Search for the cell housing the specified text and yield its (x, y) center coordinate. 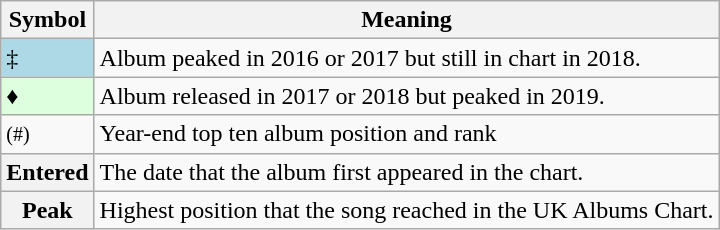
Meaning (406, 20)
Entered (48, 172)
♦ (48, 96)
Year-end top ten album position and rank (406, 134)
(#) (48, 134)
Peak (48, 210)
Symbol (48, 20)
‡ (48, 58)
Highest position that the song reached in the UK Albums Chart. (406, 210)
Album peaked in 2016 or 2017 but still in chart in 2018. (406, 58)
Album released in 2017 or 2018 but peaked in 2019. (406, 96)
The date that the album first appeared in the chart. (406, 172)
